Provide the (x, y) coordinate of the cell's center where the given text is located.  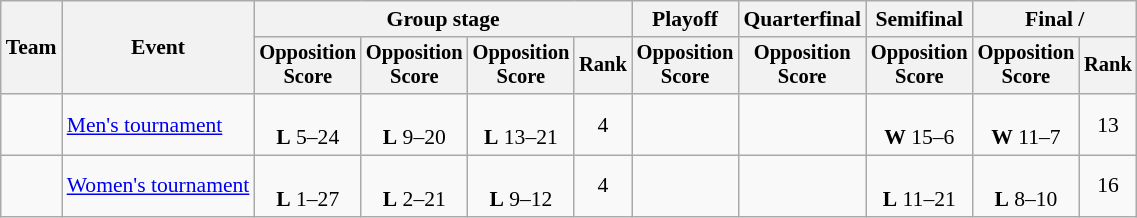
L 9–12 (522, 186)
Playoff (686, 19)
L 1–27 (308, 186)
L 5–24 (308, 124)
Team (32, 48)
L 8–10 (1026, 186)
L 11–21 (920, 186)
Quarterfinal (802, 19)
Women's tournament (158, 186)
13 (1108, 124)
L 9–20 (414, 124)
W 15–6 (920, 124)
Semifinal (920, 19)
16 (1108, 186)
L 2–21 (414, 186)
Men's tournament (158, 124)
W 11–7 (1026, 124)
Event (158, 48)
L 13–21 (522, 124)
Group stage (442, 19)
Final / (1055, 19)
